Scan for the cell matching the given text and deliver its (x, y) coordinate at center. 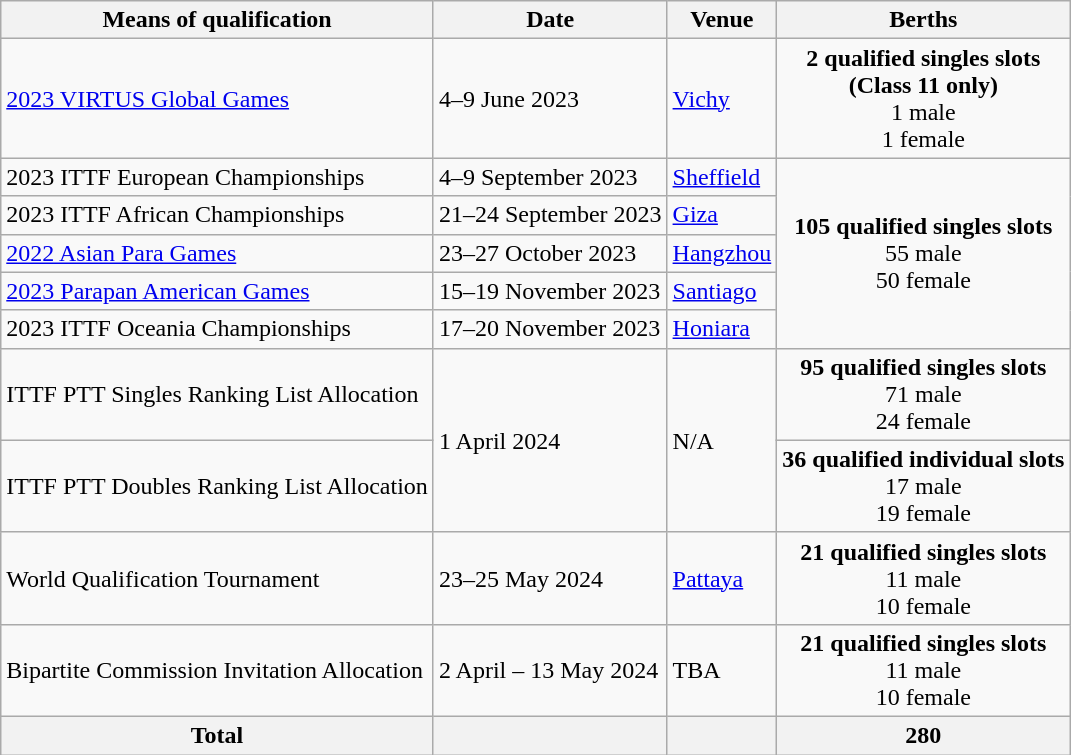
2 April – 13 May 2024 (550, 670)
2023 ITTF African Championships (218, 215)
Bipartite Commission Invitation Allocation (218, 670)
95 qualified singles slots71 male24 female (924, 394)
World Qualification Tournament (218, 578)
2023 VIRTUS Global Games (218, 98)
Total (218, 735)
4–9 September 2023 (550, 177)
ITTF PTT Singles Ranking List Allocation (218, 394)
Santiago (722, 291)
2022 Asian Para Games (218, 253)
Sheffield (722, 177)
Vichy (722, 98)
Pattaya (722, 578)
4–9 June 2023 (550, 98)
1 April 2024 (550, 440)
2 qualified singles slots(Class 11 only)1 male1 female (924, 98)
2023 ITTF Oceania Championships (218, 329)
ITTF PTT Doubles Ranking List Allocation (218, 486)
105 qualified singles slots55 male50 female (924, 253)
23–27 October 2023 (550, 253)
36 qualified individual slots17 male19 female (924, 486)
2023 Parapan American Games (218, 291)
Berths (924, 20)
Giza (722, 215)
280 (924, 735)
15–19 November 2023 (550, 291)
21–24 September 2023 (550, 215)
TBA (722, 670)
Honiara (722, 329)
Hangzhou (722, 253)
N/A (722, 440)
17–20 November 2023 (550, 329)
Date (550, 20)
23–25 May 2024 (550, 578)
Means of qualification (218, 20)
Venue (722, 20)
2023 ITTF European Championships (218, 177)
